Return the (X, Y) coordinate for the center point of the cell that contains the specified text.  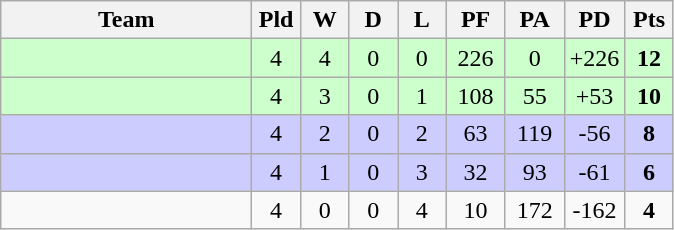
W (324, 20)
55 (534, 96)
+53 (594, 96)
119 (534, 134)
PA (534, 20)
108 (476, 96)
Pld (276, 20)
D (374, 20)
12 (650, 58)
8 (650, 134)
93 (534, 172)
6 (650, 172)
PF (476, 20)
63 (476, 134)
+226 (594, 58)
172 (534, 210)
226 (476, 58)
L (422, 20)
Pts (650, 20)
PD (594, 20)
32 (476, 172)
-61 (594, 172)
Team (126, 20)
-162 (594, 210)
-56 (594, 134)
